Detect which cell encompasses the target text, then output its (x, y) center coordinate. 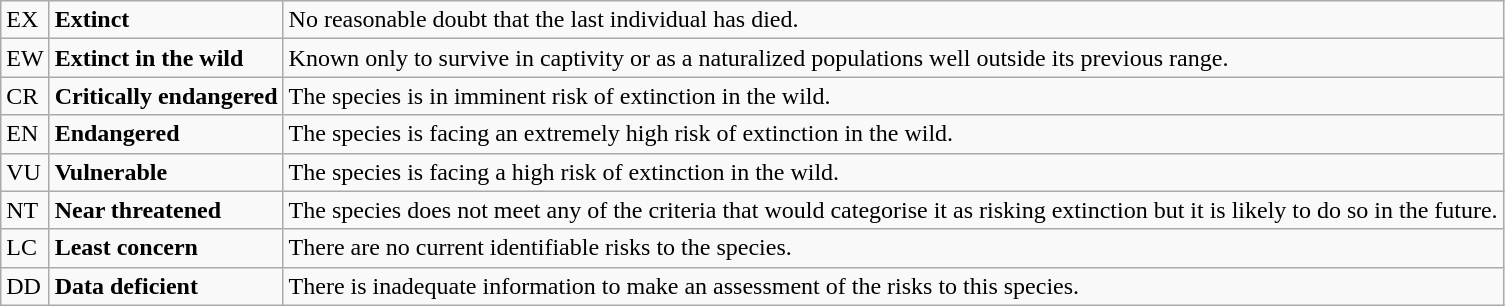
There are no current identifiable risks to the species. (893, 248)
The species is in imminent risk of extinction in the wild. (893, 96)
Near threatened (166, 210)
EX (25, 20)
DD (25, 286)
The species is facing an extremely high risk of extinction in the wild. (893, 134)
Critically endangered (166, 96)
EN (25, 134)
Least concern (166, 248)
NT (25, 210)
Endangered (166, 134)
CR (25, 96)
The species is facing a high risk of extinction in the wild. (893, 172)
LC (25, 248)
Vulnerable (166, 172)
Known only to survive in captivity or as a naturalized populations well outside its previous range. (893, 58)
Extinct (166, 20)
The species does not meet any of the criteria that would categorise it as risking extinction but it is likely to do so in the future. (893, 210)
EW (25, 58)
Data deficient (166, 286)
Extinct in the wild (166, 58)
VU (25, 172)
There is inadequate information to make an assessment of the risks to this species. (893, 286)
No reasonable doubt that the last individual has died. (893, 20)
